Determine the (x, y) coordinate at the center of the cell enclosing the given text.  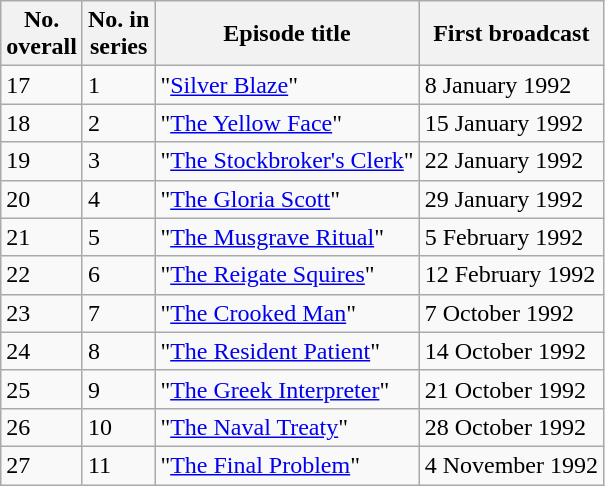
"The Resident Patient" (287, 351)
25 (42, 389)
21 (42, 237)
23 (42, 313)
3 (118, 161)
6 (118, 275)
26 (42, 427)
8 (118, 351)
"Silver Blaze" (287, 85)
8 January 1992 (511, 85)
No.overall (42, 34)
28 October 1992 (511, 427)
2 (118, 123)
10 (118, 427)
"The Greek Interpreter" (287, 389)
4 November 1992 (511, 465)
29 January 1992 (511, 199)
"The Crooked Man" (287, 313)
18 (42, 123)
11 (118, 465)
"The Reigate Squires" (287, 275)
4 (118, 199)
24 (42, 351)
7 October 1992 (511, 313)
19 (42, 161)
22 January 1992 (511, 161)
22 (42, 275)
15 January 1992 (511, 123)
14 October 1992 (511, 351)
First broadcast (511, 34)
1 (118, 85)
27 (42, 465)
No. inseries (118, 34)
5 (118, 237)
5 February 1992 (511, 237)
"The Stockbroker's Clerk" (287, 161)
17 (42, 85)
12 February 1992 (511, 275)
"The Final Problem" (287, 465)
21 October 1992 (511, 389)
7 (118, 313)
20 (42, 199)
"The Yellow Face" (287, 123)
Episode title (287, 34)
"The Gloria Scott" (287, 199)
"The Naval Treaty" (287, 427)
"The Musgrave Ritual" (287, 237)
9 (118, 389)
